For the text-containing cell, return its midpoint in [X, Y] coordinate format. 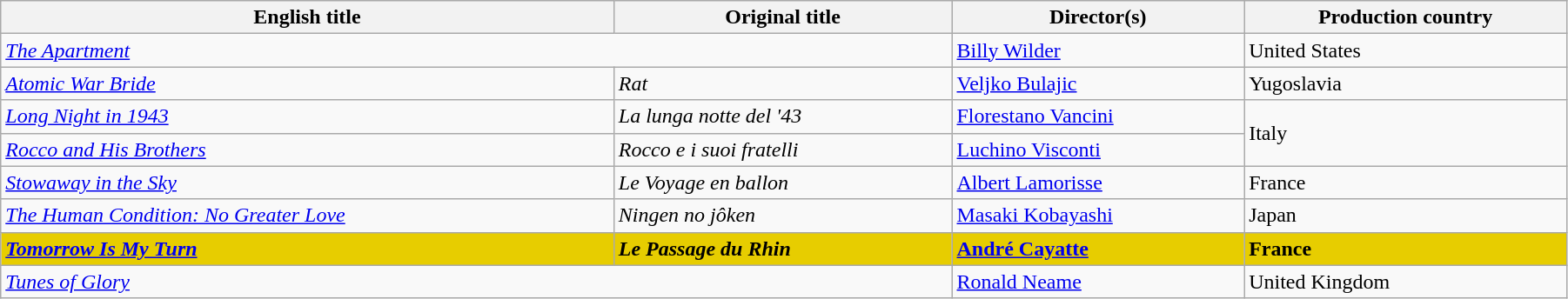
Stowaway in the Sky [308, 183]
Masaki Kobayashi [1098, 216]
Luchino Visconti [1098, 149]
Veljko Bulajic [1098, 83]
Le Passage du Rhin [783, 249]
Ronald Neame [1098, 282]
Le Voyage en ballon [783, 183]
Production country [1406, 17]
Original title [783, 17]
Rat [783, 83]
Italy [1406, 133]
The Human Condition: No Greater Love [308, 216]
Rocco and His Brothers [308, 149]
Japan [1406, 216]
The Apartment [477, 50]
Tunes of Glory [477, 282]
Rocco e i suoi fratelli [783, 149]
La lunga notte del '43 [783, 116]
Yugoslavia [1406, 83]
United States [1406, 50]
Director(s) [1098, 17]
Florestano Vancini [1098, 116]
Atomic War Bride [308, 83]
English title [308, 17]
United Kingdom [1406, 282]
Ningen no jôken [783, 216]
Albert Lamorisse [1098, 183]
Billy Wilder [1098, 50]
André Cayatte [1098, 249]
Long Night in 1943 [308, 116]
Tomorrow Is My Turn [308, 249]
